From the cell containing the given text, extract its center point as [X, Y] coordinate. 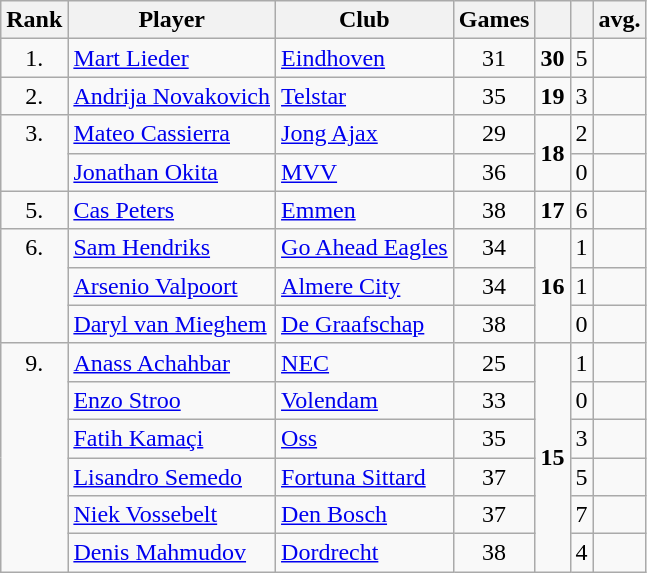
De Graafschap [365, 324]
Oss [365, 438]
25 [494, 362]
36 [494, 172]
31 [494, 58]
7 [582, 515]
30 [552, 58]
2 [582, 134]
Mart Lieder [172, 58]
Lisandro Semedo [172, 477]
NEC [365, 362]
Eindhoven [365, 58]
Games [494, 20]
9. [34, 457]
Andrija Novakovich [172, 96]
Rank [34, 20]
Dordrecht [365, 553]
2. [34, 96]
Almere City [365, 286]
Denis Mahmudov [172, 553]
Player [172, 20]
3. [34, 153]
Niek Vossebelt [172, 515]
Emmen [365, 210]
Go Ahead Eagles [365, 248]
Den Bosch [365, 515]
MVV [365, 172]
Fortuna Sittard [365, 477]
Cas Peters [172, 210]
5. [34, 210]
Jong Ajax [365, 134]
19 [552, 96]
Daryl van Mieghem [172, 324]
avg. [620, 20]
Sam Hendriks [172, 248]
Fatih Kamaçi [172, 438]
Mateo Cassierra [172, 134]
6. [34, 286]
15 [552, 457]
1. [34, 58]
29 [494, 134]
Telstar [365, 96]
17 [552, 210]
18 [552, 153]
Club [365, 20]
33 [494, 400]
Anass Achahbar [172, 362]
Jonathan Okita [172, 172]
Enzo Stroo [172, 400]
6 [582, 210]
Volendam [365, 400]
16 [552, 286]
4 [582, 553]
Arsenio Valpoort [172, 286]
